Scan for the cell matching the given text and deliver its (X, Y) coordinate at center. 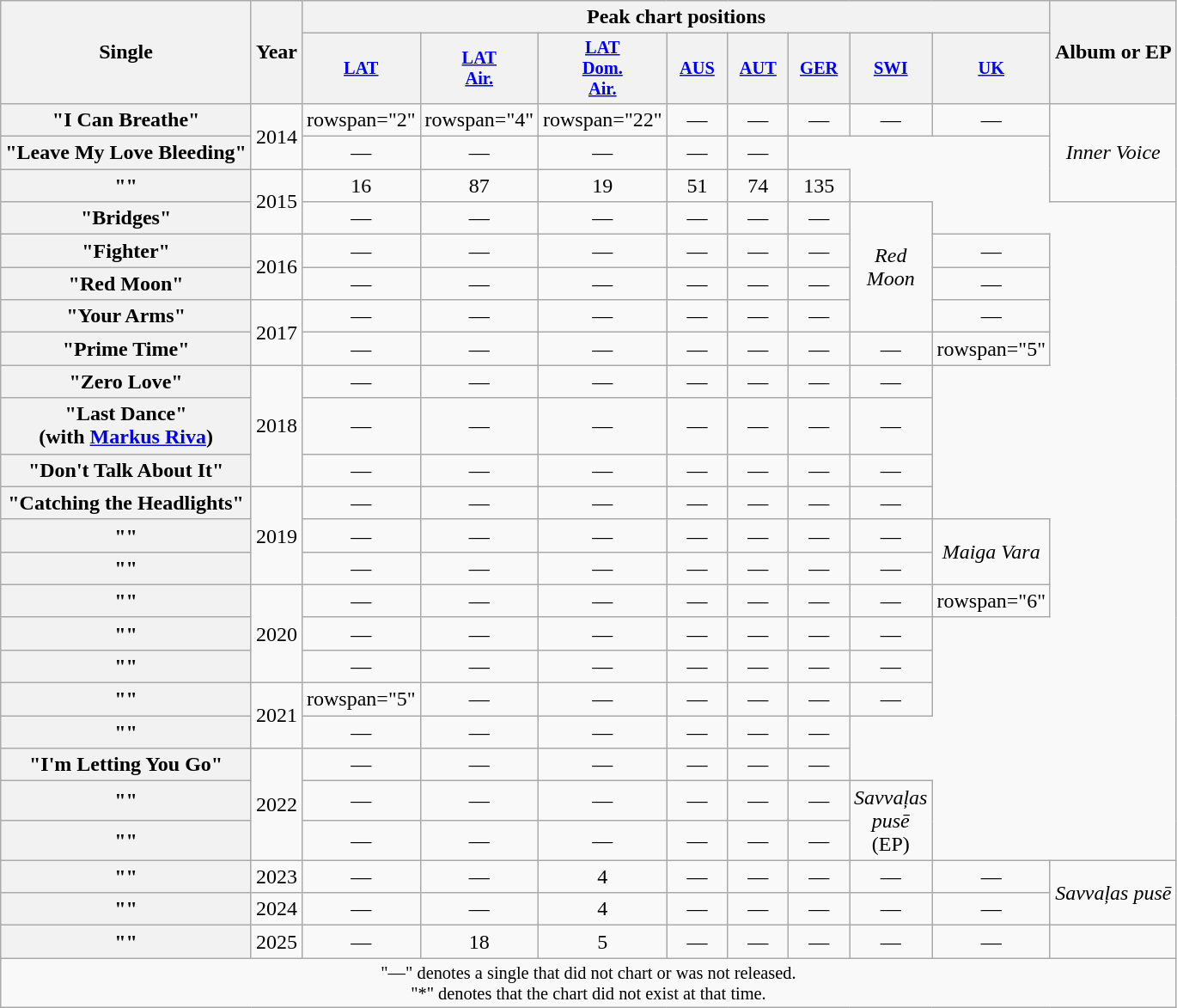
51 (698, 186)
2017 (277, 333)
Savvaļas pusē (1113, 893)
Savvaļas pusē (EP) (891, 821)
"Last Dance"(with Markus Riva) (126, 426)
Red Moon (891, 267)
"Red Moon" (126, 284)
LAT (361, 69)
2020 (277, 633)
LATDom.Air. (603, 69)
"—" denotes a single that did not chart or was not released."*" denotes that the chart did not exist at that time. (588, 983)
Inner Voice (1113, 152)
16 (361, 186)
5 (603, 942)
"Fighter" (126, 251)
2016 (277, 267)
Peak chart positions (675, 17)
rowspan="6" (991, 601)
GER (820, 69)
"Zero Love" (126, 382)
2018 (277, 426)
19 (603, 186)
"I'm Letting You Go" (126, 765)
rowspan="2" (361, 119)
2024 (277, 909)
2022 (277, 804)
2014 (277, 136)
2025 (277, 942)
Single (126, 52)
135 (820, 186)
2021 (277, 716)
"Your Arms" (126, 316)
18 (479, 942)
LATAir. (479, 69)
Album or EP (1113, 52)
74 (758, 186)
AUS (698, 69)
"Leave My Love Bleeding" (126, 153)
AUT (758, 69)
"Catching the Headlights" (126, 503)
Maiga Vara (991, 552)
87 (479, 186)
SWI (891, 69)
2019 (277, 535)
"I Can Breathe" (126, 119)
2015 (277, 202)
"Bridges" (126, 218)
"Prime Time" (126, 349)
rowspan="4" (479, 119)
Year (277, 52)
"Don't Talk About It" (126, 470)
2023 (277, 877)
UK (991, 69)
rowspan="22" (603, 119)
